From the cell containing the given text, extract its center point as (x, y) coordinate. 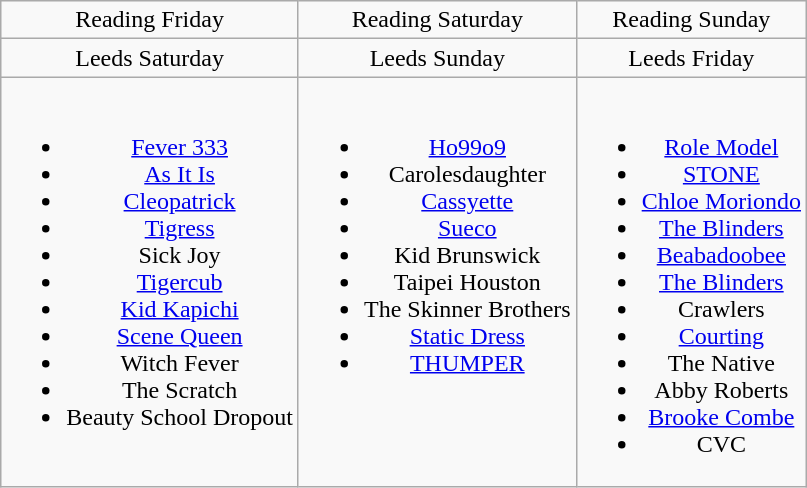
Ho99o9CarolesdaughterCassyetteSuecoKid BrunswickTaipei HoustonThe Skinner BrothersStatic DressTHUMPER (437, 282)
Reading Sunday (691, 20)
Leeds Friday (691, 58)
Reading Saturday (437, 20)
Fever 333As It IsCleopatrickTigressSick JoyTigercubKid KapichiScene QueenWitch FeverThe ScratchBeauty School Dropout (150, 282)
Reading Friday (150, 20)
Role ModelSTONEChloe MoriondoThe BlindersBeabadoobeeThe BlindersCrawlersCourtingThe NativeAbby RobertsBrooke CombeCVC (691, 282)
Leeds Sunday (437, 58)
Leeds Saturday (150, 58)
